Detect which cell encompasses the target text, then output its [x, y] center coordinate. 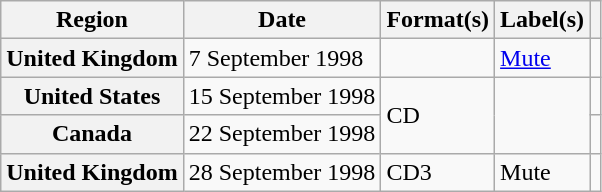
22 September 1998 [282, 134]
Region [92, 20]
Date [282, 20]
Label(s) [542, 20]
Format(s) [438, 20]
CD3 [438, 172]
CD [438, 115]
7 September 1998 [282, 58]
28 September 1998 [282, 172]
15 September 1998 [282, 96]
United States [92, 96]
Canada [92, 134]
